Find where the given text appears and provide that cell's center as (x, y) coordinate. 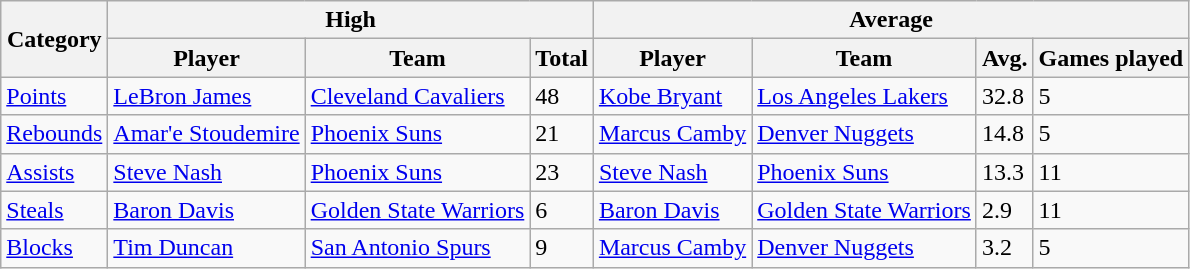
23 (562, 172)
21 (562, 134)
9 (562, 248)
Kobe Bryant (672, 96)
48 (562, 96)
Steals (54, 210)
14.8 (1004, 134)
Points (54, 96)
Amar'e Stoudemire (206, 134)
6 (562, 210)
San Antonio Spurs (418, 248)
2.9 (1004, 210)
Average (890, 20)
Cleveland Cavaliers (418, 96)
Avg. (1004, 58)
Games played (1111, 58)
Assists (54, 172)
13.3 (1004, 172)
Rebounds (54, 134)
3.2 (1004, 248)
Total (562, 58)
Tim Duncan (206, 248)
High (351, 20)
LeBron James (206, 96)
Category (54, 39)
Los Angeles Lakers (864, 96)
Blocks (54, 248)
32.8 (1004, 96)
